From the cell containing the given text, extract its center point as [x, y] coordinate. 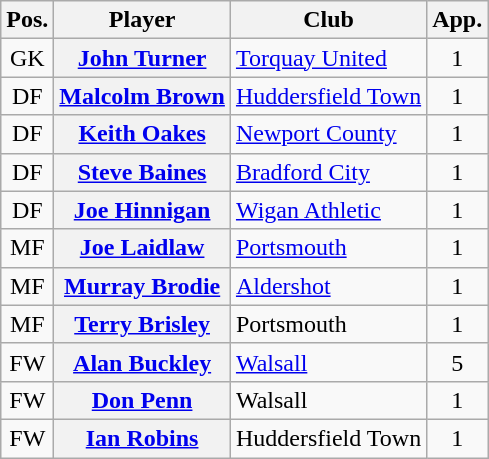
Player [142, 20]
Alan Buckley [142, 362]
Joe Hinnigan [142, 210]
Wigan Athletic [328, 210]
Joe Laidlaw [142, 248]
Aldershot [328, 286]
Terry Brisley [142, 324]
Keith Oakes [142, 134]
App. [458, 20]
Newport County [328, 134]
John Turner [142, 58]
Torquay United [328, 58]
Club [328, 20]
Pos. [28, 20]
Steve Baines [142, 172]
Malcolm Brown [142, 96]
Murray Brodie [142, 286]
GK [28, 58]
Bradford City [328, 172]
Ian Robins [142, 438]
Don Penn [142, 400]
5 [458, 362]
